Provide the (X, Y) coordinate of the cell's center where the given text is located.  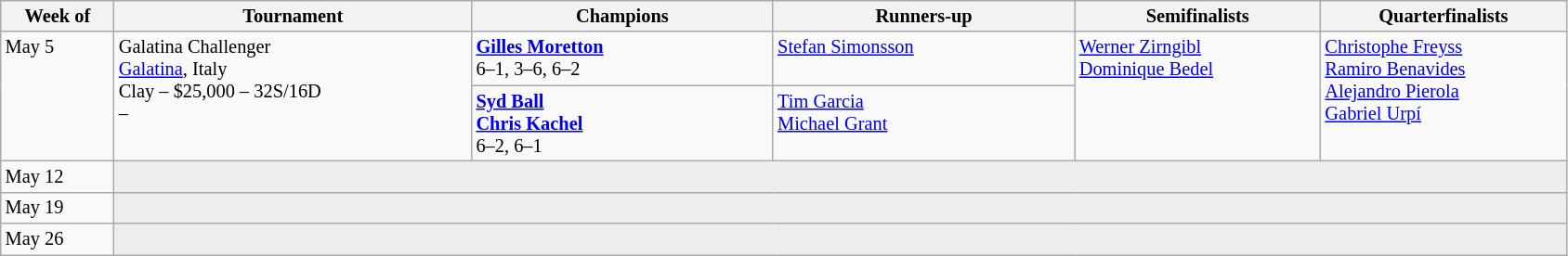
Semifinalists (1198, 16)
Tournament (294, 16)
May 12 (58, 176)
Quarterfinalists (1444, 16)
Champions (622, 16)
Gilles Moretton 6–1, 3–6, 6–2 (622, 58)
Christophe Freyss Ramiro Benavides Alejandro Pierola Gabriel Urpí (1444, 96)
Stefan Simonsson (923, 58)
Galatina Challenger Galatina, ItalyClay – $25,000 – 32S/16D – (294, 96)
Werner Zirngibl Dominique Bedel (1198, 96)
May 26 (58, 239)
Runners-up (923, 16)
May 5 (58, 96)
Week of (58, 16)
Tim Garcia Michael Grant (923, 123)
Syd Ball Chris Kachel6–2, 6–1 (622, 123)
May 19 (58, 208)
